Identify which cell holds the provided text, then report its (X, Y) central coordinate. 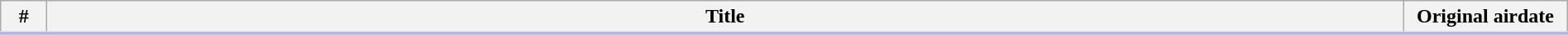
# (24, 17)
Title (725, 17)
Original airdate (1485, 17)
